Provide the (X, Y) coordinate of the cell's center where the given text is located.  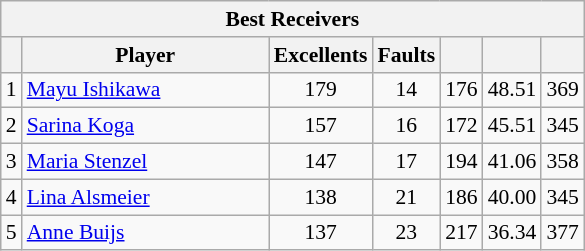
369 (562, 90)
23 (406, 233)
17 (406, 162)
172 (462, 126)
1 (12, 90)
Mayu Ishikawa (146, 90)
Lina Alsmeier (146, 197)
5 (12, 233)
Faults (406, 55)
2 (12, 126)
138 (321, 197)
14 (406, 90)
16 (406, 126)
186 (462, 197)
176 (462, 90)
157 (321, 126)
377 (562, 233)
45.51 (512, 126)
358 (562, 162)
40.00 (512, 197)
137 (321, 233)
4 (12, 197)
Maria Stenzel (146, 162)
41.06 (512, 162)
147 (321, 162)
Player (146, 55)
48.51 (512, 90)
36.34 (512, 233)
217 (462, 233)
21 (406, 197)
Excellents (321, 55)
194 (462, 162)
Sarina Koga (146, 126)
179 (321, 90)
3 (12, 162)
Anne Buijs (146, 233)
Best Receivers (292, 19)
